Return the [x, y] coordinate for the center point of the cell that contains the specified text.  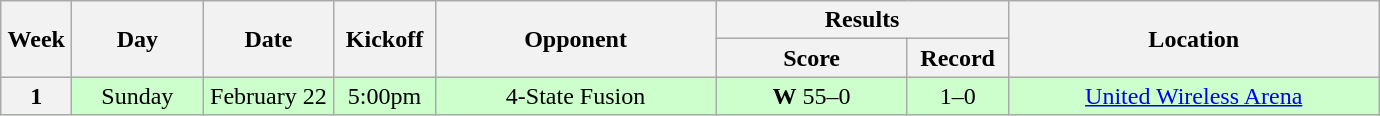
Date [268, 39]
1 [36, 96]
Score [812, 58]
5:00pm [384, 96]
United Wireless Arena [1194, 96]
Sunday [138, 96]
Opponent [576, 39]
4-State Fusion [576, 96]
Week [36, 39]
Results [862, 20]
W 55–0 [812, 96]
Kickoff [384, 39]
Location [1194, 39]
Record [958, 58]
1–0 [958, 96]
February 22 [268, 96]
Day [138, 39]
